Extract the [X, Y] coordinate from the center of the cell holding the provided text.  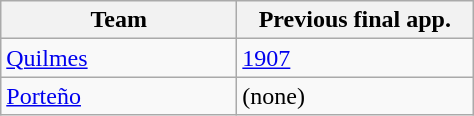
Team [119, 20]
(none) [355, 96]
1907 [355, 58]
Previous final app. [355, 20]
Porteño [119, 96]
Quilmes [119, 58]
